Provide the [X, Y] coordinate of the cell's center where the given text is located.  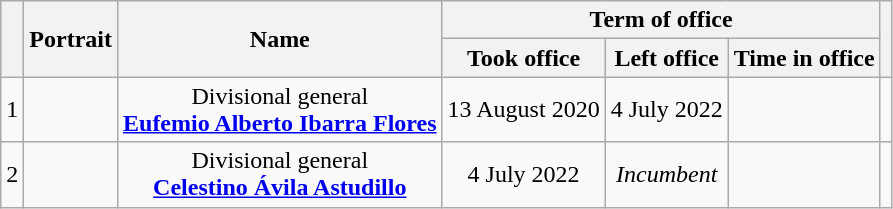
Term of office [661, 20]
Took office [524, 58]
13 August 2020 [524, 110]
Divisional generalCelestino Ávila Astudillo [280, 174]
Incumbent [666, 174]
Name [280, 39]
2 [12, 174]
Left office [666, 58]
Time in office [804, 58]
Portrait [71, 39]
Divisional generalEufemio Alberto Ibarra Flores [280, 110]
1 [12, 110]
